For the text-containing cell, return its midpoint in (x, y) coordinate format. 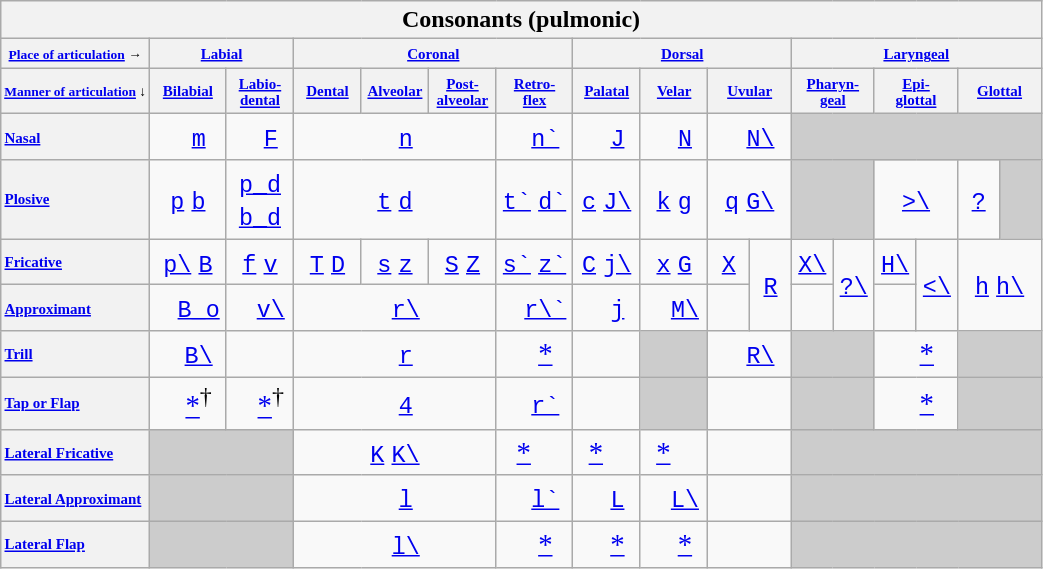
L\ (674, 498)
t d (395, 200)
Lateral Flap (76, 544)
Pharyn‐geal (832, 92)
Dental (328, 92)
p_d b_d (260, 200)
s` z` (534, 262)
l\ (395, 544)
n (395, 137)
Post‐alveolar (463, 92)
Lateral Approximant (76, 498)
R (771, 285)
F (260, 137)
Uvular (750, 92)
s z (395, 262)
Consonants (pulmonic) (522, 20)
X (729, 262)
Alveolar (395, 92)
Approximant (76, 308)
Tap or Flap (76, 404)
? (979, 200)
B\ (188, 354)
<\ (937, 285)
Glottal (1000, 92)
Bilabial (188, 92)
l (395, 498)
Trill (76, 354)
Labial (222, 54)
Nasal (76, 137)
T D (328, 262)
S Z (463, 262)
q G\ (750, 200)
N\ (750, 137)
Coronal (434, 54)
Place of articulation → (76, 54)
p b (188, 200)
Dorsal (682, 54)
k g (674, 200)
J (607, 137)
L (607, 498)
4 (395, 404)
Epi‐glottal (916, 92)
t` d` (534, 200)
K K\ (395, 452)
Manner of articulation ↓ (76, 92)
N (674, 137)
r\` (534, 308)
Palatal (607, 92)
n` (534, 137)
Laryngeal (916, 54)
p\ B (188, 262)
r\ (395, 308)
H\ (895, 262)
R\ (750, 354)
Plosive (76, 200)
c J\ (607, 200)
Velar (674, 92)
m (188, 137)
r` (534, 404)
x G (674, 262)
v\ (260, 308)
X\ (812, 262)
l` (534, 498)
C j\ (607, 262)
M\ (674, 308)
>\ (916, 200)
r (395, 354)
Labio‐dental (260, 92)
B_o (188, 308)
h h\ (1000, 285)
Fricative (76, 262)
f v (260, 262)
Retro‐flex (534, 92)
?\ (854, 285)
j (607, 308)
Lateral Fricative (76, 452)
